Output the (X, Y) coordinate of the center of the cell containing the given text.  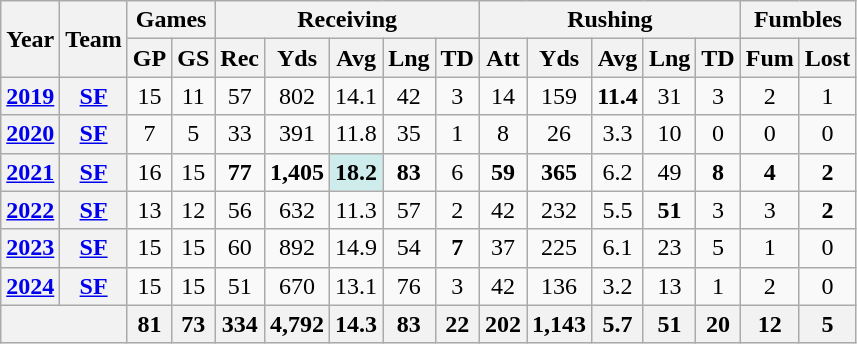
22 (457, 324)
20 (718, 324)
632 (298, 210)
56 (240, 210)
6.2 (618, 172)
23 (669, 248)
11.8 (356, 134)
10 (669, 134)
Fumbles (798, 20)
670 (298, 286)
3.2 (618, 286)
2023 (30, 248)
GS (194, 58)
2020 (30, 134)
2019 (30, 96)
76 (409, 286)
Receiving (348, 20)
202 (502, 324)
4,792 (298, 324)
2022 (30, 210)
Games (170, 20)
6 (457, 172)
GP (149, 58)
2021 (30, 172)
5.7 (618, 324)
2024 (30, 286)
802 (298, 96)
892 (298, 248)
35 (409, 134)
13.1 (356, 286)
14.9 (356, 248)
Rushing (610, 20)
77 (240, 172)
6.1 (618, 248)
11 (194, 96)
11.3 (356, 210)
14.1 (356, 96)
60 (240, 248)
Att (502, 58)
Rec (240, 58)
3.3 (618, 134)
1,405 (298, 172)
11.4 (618, 96)
4 (770, 172)
Year (30, 39)
14.3 (356, 324)
136 (560, 286)
5.5 (618, 210)
54 (409, 248)
Lost (827, 58)
59 (502, 172)
Fum (770, 58)
16 (149, 172)
1,143 (560, 324)
26 (560, 134)
391 (298, 134)
225 (560, 248)
14 (502, 96)
18.2 (356, 172)
73 (194, 324)
365 (560, 172)
37 (502, 248)
232 (560, 210)
33 (240, 134)
159 (560, 96)
81 (149, 324)
Team (94, 39)
31 (669, 96)
49 (669, 172)
334 (240, 324)
